Pinpoint the cell where the given text exists, returning its (X, Y) midpoint coordinate. 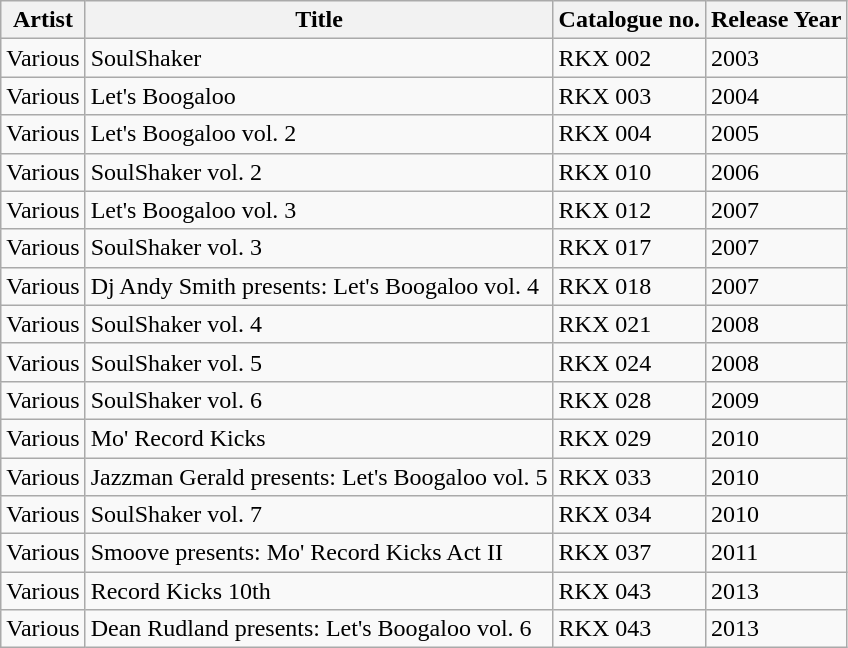
Record Kicks 10th (319, 591)
SoulShaker (319, 58)
Dj Andy Smith presents: Let's Boogaloo vol. 4 (319, 286)
RKX 024 (629, 362)
Smoove presents: Mo' Record Kicks Act II (319, 553)
RKX 021 (629, 324)
RKX 018 (629, 286)
SoulShaker vol. 4 (319, 324)
RKX 028 (629, 400)
RKX 037 (629, 553)
RKX 017 (629, 248)
RKX 010 (629, 172)
SoulShaker vol. 7 (319, 515)
RKX 004 (629, 134)
Artist (43, 20)
RKX 002 (629, 58)
RKX 029 (629, 438)
SoulShaker vol. 6 (319, 400)
SoulShaker vol. 3 (319, 248)
Dean Rudland presents: Let's Boogaloo vol. 6 (319, 629)
2006 (776, 172)
Mo' Record Kicks (319, 438)
RKX 012 (629, 210)
RKX 033 (629, 477)
Title (319, 20)
Let's Boogaloo (319, 96)
2009 (776, 400)
Let's Boogaloo vol. 2 (319, 134)
Jazzman Gerald presents: Let's Boogaloo vol. 5 (319, 477)
SoulShaker vol. 2 (319, 172)
2005 (776, 134)
2003 (776, 58)
RKX 003 (629, 96)
2011 (776, 553)
Let's Boogaloo vol. 3 (319, 210)
2004 (776, 96)
Release Year (776, 20)
SoulShaker vol. 5 (319, 362)
RKX 034 (629, 515)
Catalogue no. (629, 20)
